Return the [X, Y] coordinate for the center point of the cell that contains the specified text.  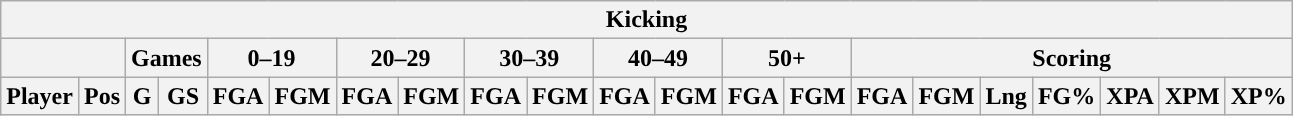
Pos [102, 96]
Lng [1006, 96]
50+ [786, 58]
XP% [1258, 96]
Kicking [646, 20]
GS [183, 96]
Scoring [1072, 58]
30–39 [530, 58]
0–19 [272, 58]
XPA [1130, 96]
Player [40, 96]
40–49 [658, 58]
G [142, 96]
Games [167, 58]
20–29 [400, 58]
XPM [1192, 96]
FG% [1066, 96]
